Scan for the cell matching the given text and deliver its (X, Y) coordinate at center. 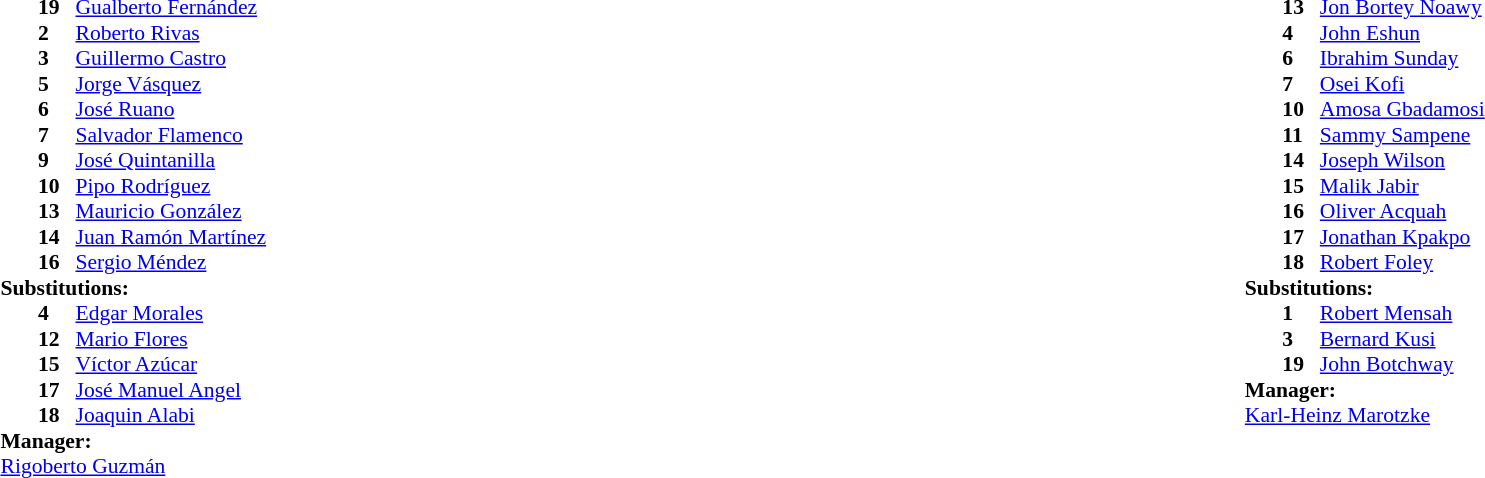
Robert Foley (1402, 263)
Bernard Kusi (1402, 339)
Mario Flores (172, 339)
Guillermo Castro (172, 59)
Robert Mensah (1402, 313)
John Eshun (1402, 33)
Pipo Rodríguez (172, 186)
Ibrahim Sunday (1402, 59)
Malik Jabir (1402, 186)
9 (57, 161)
Joseph Wilson (1402, 161)
Edgar Morales (172, 313)
Oliver Acquah (1402, 211)
Mauricio González (172, 211)
Jorge Vásquez (172, 84)
Roberto Rivas (172, 33)
12 (57, 339)
2 (57, 33)
John Botchway (1402, 365)
Juan Ramón Martínez (172, 237)
Karl-Heinz Marotzke (1365, 415)
José Manuel Angel (172, 390)
Sergio Méndez (172, 263)
Jonathan Kpakpo (1402, 237)
19 (1301, 365)
Amosa Gbadamosi (1402, 109)
Salvador Flamenco (172, 135)
Víctor Azúcar (172, 365)
5 (57, 84)
1 (1301, 313)
Joaquin Alabi (172, 415)
José Quintanilla (172, 161)
Sammy Sampene (1402, 135)
11 (1301, 135)
José Ruano (172, 109)
Osei Kofi (1402, 84)
13 (57, 211)
